Output the [X, Y] coordinate of the center of the cell containing the given text.  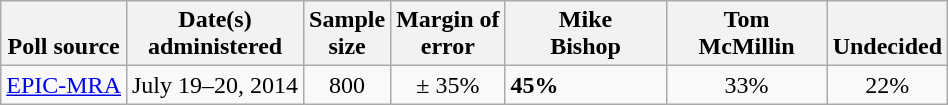
800 [348, 85]
EPIC-MRA [64, 85]
22% [887, 85]
Date(s)administered [214, 34]
± 35% [448, 85]
TomMcMillin [746, 34]
Undecided [887, 34]
MikeBishop [586, 34]
Samplesize [348, 34]
July 19–20, 2014 [214, 85]
45% [586, 85]
Margin oferror [448, 34]
33% [746, 85]
Poll source [64, 34]
